Output the (X, Y) coordinate of the center of the cell containing the given text.  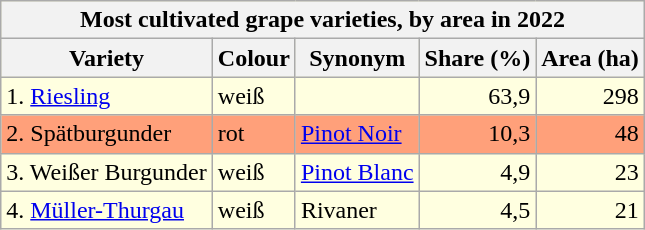
rot (254, 134)
23 (590, 172)
Area (ha) (590, 58)
Share (%) (478, 58)
48 (590, 134)
Most cultivated grape varieties, by area in 2022 (323, 20)
Pinot Blanc (357, 172)
Rivaner (357, 210)
63,9 (478, 96)
Synonym (357, 58)
21 (590, 210)
1. Riesling (107, 96)
10,3 (478, 134)
4,5 (478, 210)
Variety (107, 58)
3. Weißer Burgunder (107, 172)
298 (590, 96)
4,9 (478, 172)
Colour (254, 58)
Pinot Noir (357, 134)
4. Müller-Thurgau (107, 210)
2. Spätburgunder (107, 134)
